Return the (x, y) coordinate for the center point of the cell that contains the specified text.  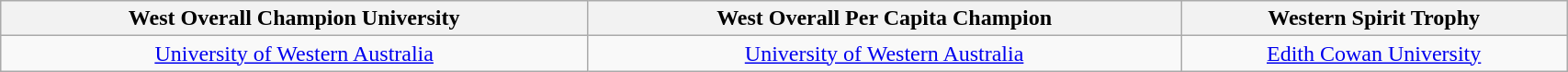
Western Spirit Trophy (1374, 18)
West Overall Champion University (294, 18)
Edith Cowan University (1374, 54)
West Overall Per Capita Champion (885, 18)
